Find where the given text appears and provide that cell's center as [X, Y] coordinate. 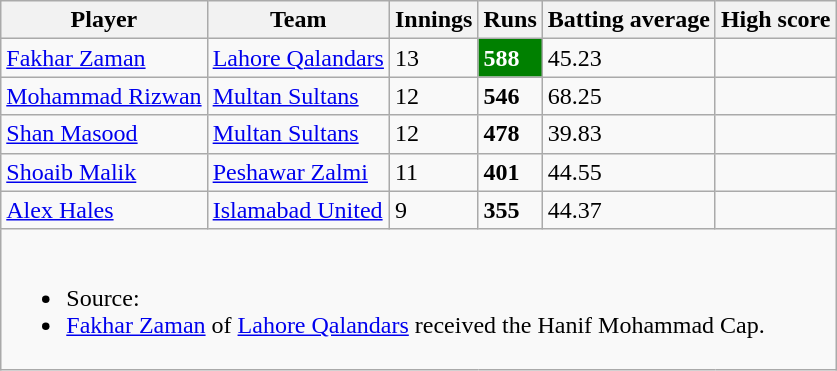
Shoaib Malik [104, 172]
68.25 [628, 96]
11 [433, 172]
Team [298, 20]
13 [433, 58]
Fakhar Zaman [104, 58]
Player [104, 20]
Batting average [628, 20]
44.55 [628, 172]
Peshawar Zalmi [298, 172]
Innings [433, 20]
Shan Masood [104, 134]
High score [776, 20]
39.83 [628, 134]
Islamabad United [298, 210]
44.37 [628, 210]
Runs [510, 20]
401 [510, 172]
Source: Fakhar Zaman of Lahore Qalandars received the Hanif Mohammad Cap. [418, 299]
Alex Hales [104, 210]
355 [510, 210]
588 [510, 58]
Lahore Qalandars [298, 58]
478 [510, 134]
Mohammad Rizwan [104, 96]
45.23 [628, 58]
546 [510, 96]
9 [433, 210]
